Identify which cell holds the provided text, then report its [x, y] central coordinate. 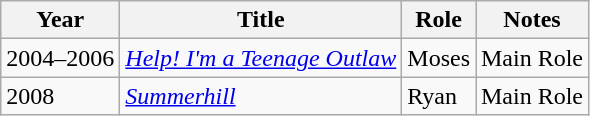
Year [60, 20]
2004–2006 [60, 58]
2008 [60, 96]
Help! I'm a Teenage Outlaw [261, 58]
Summerhill [261, 96]
Moses [439, 58]
Role [439, 20]
Notes [532, 20]
Ryan [439, 96]
Title [261, 20]
